Identify which cell holds the provided text, then report its (x, y) central coordinate. 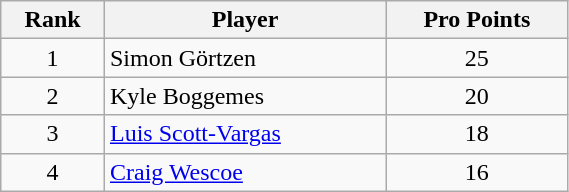
Craig Wescoe (244, 172)
Rank (53, 20)
Pro Points (477, 20)
1 (53, 58)
25 (477, 58)
4 (53, 172)
Simon Görtzen (244, 58)
3 (53, 134)
Kyle Boggemes (244, 96)
16 (477, 172)
2 (53, 96)
Luis Scott-Vargas (244, 134)
18 (477, 134)
Player (244, 20)
20 (477, 96)
